Determine the (X, Y) coordinate at the center of the cell enclosing the given text.  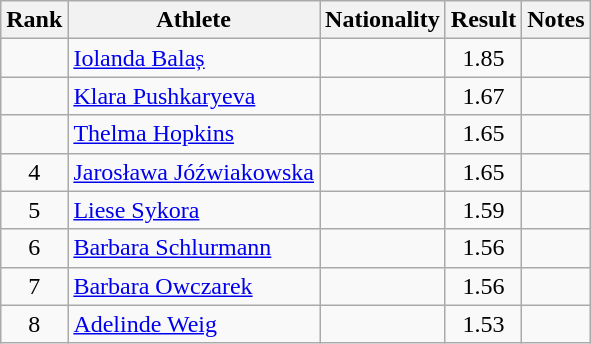
Jarosława Jóźwiakowska (194, 172)
Thelma Hopkins (194, 134)
Nationality (383, 20)
Notes (556, 20)
Adelinde Weig (194, 324)
1.59 (483, 210)
1.85 (483, 58)
Athlete (194, 20)
6 (34, 248)
Liese Sykora (194, 210)
Result (483, 20)
Barbara Schlurmann (194, 248)
5 (34, 210)
1.53 (483, 324)
Klara Pushkaryeva (194, 96)
Barbara Owczarek (194, 286)
1.67 (483, 96)
Iolanda Balaș (194, 58)
8 (34, 324)
4 (34, 172)
Rank (34, 20)
7 (34, 286)
